Output the [x, y] coordinate of the center of the cell containing the given text.  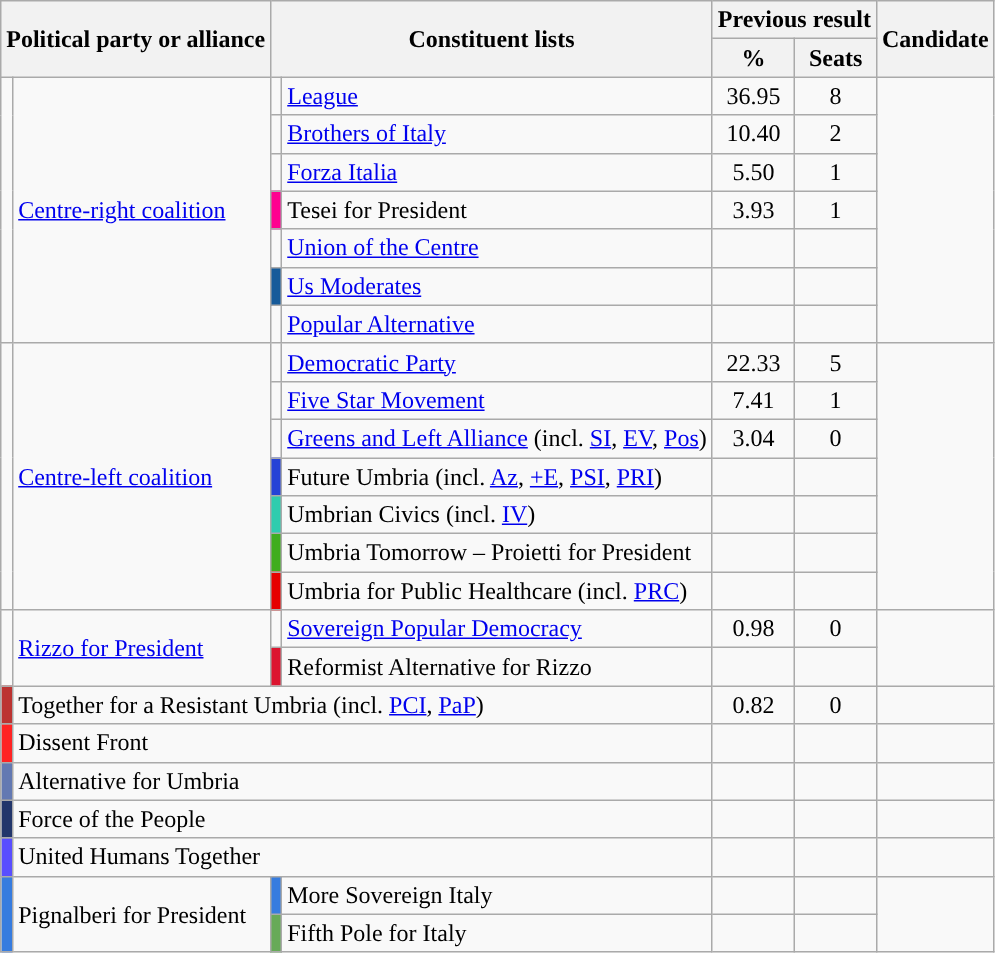
5.50 [753, 172]
Pignalberi for President [142, 914]
Tesei for President [498, 210]
Dissent Front [363, 743]
5 [836, 362]
36.95 [753, 96]
% [753, 58]
Constituent lists [492, 39]
Previous result [794, 20]
Candidate [935, 39]
2 [836, 134]
Future Umbria (incl. Az, +E, PSI, PRI) [498, 477]
7.41 [753, 400]
10.40 [753, 134]
Together for a Resistant Umbria (incl. PCI, PaP) [363, 705]
Fifth Pole for Italy [498, 933]
Political party or alliance [136, 39]
Us Moderates [498, 286]
3.04 [753, 438]
Brothers of Italy [498, 134]
Umbrian Civics (incl. IV) [498, 515]
Union of the Centre [498, 248]
Seats [836, 58]
Popular Alternative [498, 324]
More Sovereign Italy [498, 895]
Democratic Party [498, 362]
Rizzo for President [142, 648]
Centre-left coalition [142, 476]
Greens and Left Alliance (incl. SI, EV, Pos) [498, 438]
22.33 [753, 362]
0.98 [753, 629]
Umbria Tomorrow – Proietti for President [498, 553]
8 [836, 96]
0.82 [753, 705]
Five Star Movement [498, 400]
Sovereign Popular Democracy [498, 629]
3.93 [753, 210]
Forza Italia [498, 172]
Centre-right coalition [142, 210]
United Humans Together [363, 857]
Reformist Alternative for Rizzo [498, 667]
League [498, 96]
Alternative for Umbria [363, 781]
Umbria for Public Healthcare (incl. PRC) [498, 591]
Force of the People [363, 819]
